Determine the [X, Y] coordinate at the center of the cell enclosing the given text.  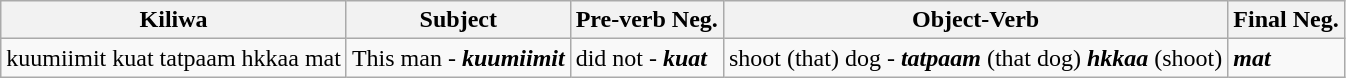
Final Neg. [1286, 20]
mat [1286, 58]
Object-Verb [975, 20]
Subject [458, 20]
kuumiimit kuat tatpaam hkkaa mat [174, 58]
Pre-verb Neg. [646, 20]
did not - kuat [646, 58]
shoot (that) dog - tatpaam (that dog) hkkaa (shoot) [975, 58]
Kiliwa [174, 20]
This man - kuumiimit [458, 58]
